Find where the given text appears and provide that cell's center as (x, y) coordinate. 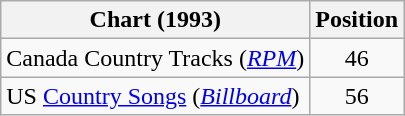
US Country Songs (Billboard) (156, 96)
Chart (1993) (156, 20)
46 (357, 58)
Position (357, 20)
56 (357, 96)
Canada Country Tracks (RPM) (156, 58)
